Determine the (X, Y) coordinate at the center of the cell enclosing the given text.  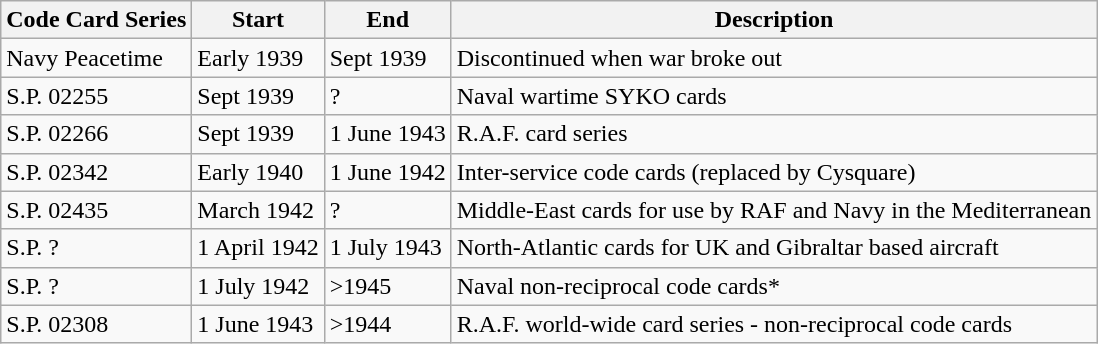
>1944 (388, 324)
S.P. 02308 (96, 324)
1 June 1942 (388, 172)
R.A.F. card series (774, 134)
Start (258, 20)
Code Card Series (96, 20)
Naval wartime SYKO cards (774, 96)
1 April 1942 (258, 248)
Naval non-reciprocal code cards* (774, 286)
Discontinued when war broke out (774, 58)
North-Atlantic cards for UK and Gibraltar based aircraft (774, 248)
Early 1939 (258, 58)
End (388, 20)
Description (774, 20)
Navy Peacetime (96, 58)
Early 1940 (258, 172)
March 1942 (258, 210)
Inter-service code cards (replaced by Cysquare) (774, 172)
>1945 (388, 286)
R.A.F. world-wide card series - non-reciprocal code cards (774, 324)
S.P. 02255 (96, 96)
S.P. 02435 (96, 210)
1 July 1942 (258, 286)
1 July 1943 (388, 248)
Middle-East cards for use by RAF and Navy in the Mediterranean (774, 210)
S.P. 02342 (96, 172)
S.P. 02266 (96, 134)
